Output the [x, y] coordinate of the center of the cell containing the given text.  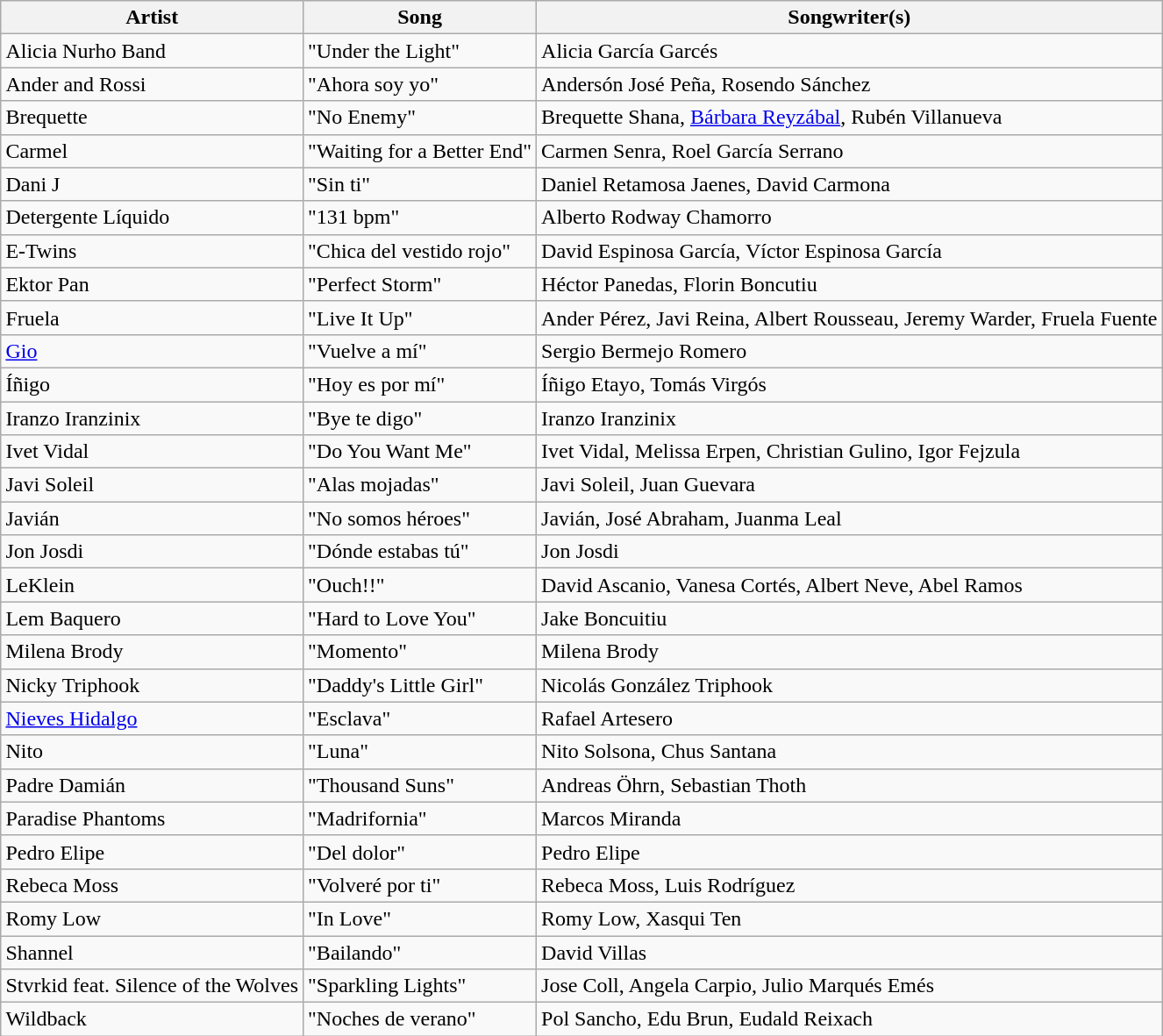
"Daddy's Little Girl" [420, 685]
"Thousand Suns" [420, 785]
Ander Pérez, Javi Reina, Albert Rousseau, Jeremy Warder, Fruela Fuente [850, 318]
"Luna" [420, 752]
"Chica del vestido rojo" [420, 251]
Íñigo [153, 384]
Detergente Líquido [153, 218]
Paradise Phantoms [153, 818]
Ivet Vidal, Melissa Erpen, Christian Gulino, Igor Fejzula [850, 452]
Brequette [153, 118]
Rebeca Moss, Luis Rodríguez [850, 885]
Andersón José Peña, Rosendo Sánchez [850, 84]
Brequette Shana, Bárbara Reyzábal, Rubén Villanueva [850, 118]
Javi Soleil, Juan Guevara [850, 485]
Stvrkid feat. Silence of the Wolves [153, 986]
Nicolás González Triphook [850, 685]
"Hard to Love You" [420, 618]
"Alas mojadas" [420, 485]
"Momento" [420, 652]
Nicky Triphook [153, 685]
Daniel Retamosa Jaenes, David Carmona [850, 184]
Songwriter(s) [850, 18]
Alicia Nurho Band [153, 51]
Javi Soleil [153, 485]
Dani J [153, 184]
Marcos Miranda [850, 818]
David Espinosa García, Víctor Espinosa García [850, 251]
Jose Coll, Angela Carpio, Julio Marqués Emés [850, 986]
Ektor Pan [153, 284]
"131 bpm" [420, 218]
Wildback [153, 1019]
"Sin ti" [420, 184]
"Sparkling Lights" [420, 986]
"Do You Want Me" [420, 452]
"Ouch!!" [420, 585]
Javián [153, 518]
Andreas Öhrn, Sebastian Thoth [850, 785]
Artist [153, 18]
Padre Damián [153, 785]
"Live It Up" [420, 318]
Romy Low [153, 918]
"No Enemy" [420, 118]
"Madrifornia" [420, 818]
Romy Low, Xasqui Ten [850, 918]
"Bye te digo" [420, 418]
Ivet Vidal [153, 452]
Rafael Artesero [850, 718]
Carmel [153, 151]
Song [420, 18]
Rebeca Moss [153, 885]
Alicia García Garcés [850, 51]
Nito [153, 752]
"Perfect Storm" [420, 284]
"Noches de verano" [420, 1019]
"Esclava" [420, 718]
"Ahora soy yo" [420, 84]
Ander and Rossi [153, 84]
Lem Baquero [153, 618]
Gio [153, 351]
Shannel [153, 952]
Carmen Senra, Roel García Serrano [850, 151]
"Bailando" [420, 952]
"In Love" [420, 918]
"Under the Light" [420, 51]
Nito Solsona, Chus Santana [850, 752]
Nieves Hidalgo [153, 718]
Héctor Panedas, Florin Boncutiu [850, 284]
"Volveré por ti" [420, 885]
LeKlein [153, 585]
Javián, José Abraham, Juanma Leal [850, 518]
Íñigo Etayo, Tomás Virgós [850, 384]
"Dónde estabas tú" [420, 552]
David Ascanio, Vanesa Cortés, Albert Neve, Abel Ramos [850, 585]
Fruela [153, 318]
Jake Boncuitiu [850, 618]
"Hoy es por mí" [420, 384]
"No somos héroes" [420, 518]
"Vuelve a mí" [420, 351]
"Waiting for a Better End" [420, 151]
E-Twins [153, 251]
Alberto Rodway Chamorro [850, 218]
David Villas [850, 952]
Pol Sancho, Edu Brun, Eudald Reixach [850, 1019]
Sergio Bermejo Romero [850, 351]
"Del dolor" [420, 852]
